Locate the cell with the specified text and output its (X, Y) center coordinate. 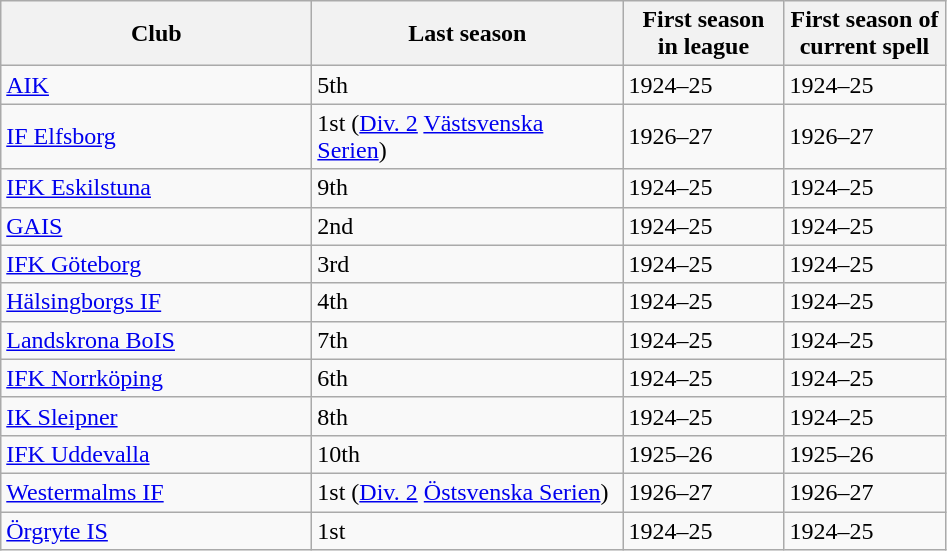
6th (468, 378)
Landskrona BoIS (156, 340)
Westermalms IF (156, 492)
IF Elfsborg (156, 136)
GAIS (156, 226)
8th (468, 416)
IFK Göteborg (156, 264)
First season ofcurrent spell (864, 34)
1st (Div. 2 Västsvenska Serien) (468, 136)
1st (468, 531)
4th (468, 302)
IK Sleipner (156, 416)
Last season (468, 34)
First seasonin league (704, 34)
2nd (468, 226)
10th (468, 454)
Örgryte IS (156, 531)
AIK (156, 85)
5th (468, 85)
7th (468, 340)
Hälsingborgs IF (156, 302)
IFK Norrköping (156, 378)
IFK Eskilstuna (156, 188)
9th (468, 188)
1st (Div. 2 Östsvenska Serien) (468, 492)
Club (156, 34)
3rd (468, 264)
IFK Uddevalla (156, 454)
